Find where the given text appears and provide that cell's center as (x, y) coordinate. 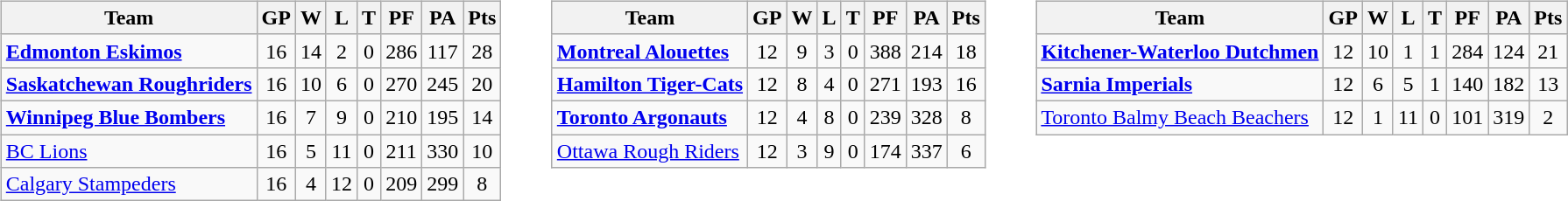
101 (1468, 117)
210 (401, 117)
319 (1508, 117)
Ottawa Rough Riders (650, 151)
337 (927, 151)
174 (885, 151)
117 (443, 51)
195 (443, 117)
Winnipeg Blue Bombers (129, 117)
388 (885, 51)
Edmonton Eskimos (129, 51)
Hamilton Tiger-Cats (650, 84)
Sarnia Imperials (1180, 84)
245 (443, 84)
211 (401, 151)
239 (885, 117)
124 (1508, 51)
330 (443, 151)
Toronto Argonauts (650, 117)
Montreal Alouettes (650, 51)
193 (927, 84)
140 (1468, 84)
286 (401, 51)
13 (1549, 84)
20 (482, 84)
21 (1549, 51)
Calgary Stampeders (129, 184)
284 (1468, 51)
214 (927, 51)
328 (927, 117)
Saskatchewan Roughriders (129, 84)
Kitchener-Waterloo Dutchmen (1180, 51)
182 (1508, 84)
299 (443, 184)
271 (885, 84)
209 (401, 184)
Toronto Balmy Beach Beachers (1180, 117)
18 (965, 51)
BC Lions (129, 151)
7 (310, 117)
270 (401, 84)
28 (482, 51)
